Return the [X, Y] coordinate for the center point of the cell that contains the specified text.  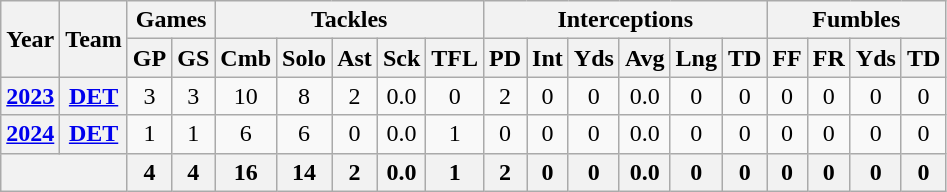
8 [304, 96]
PD [506, 58]
Int [548, 58]
14 [304, 172]
GP [149, 58]
FR [828, 58]
Interceptions [626, 20]
Cmb [246, 58]
16 [246, 172]
Sck [401, 58]
TFL [455, 58]
Lng [696, 58]
Games [170, 20]
Year [30, 39]
10 [246, 96]
2023 [30, 96]
Solo [304, 58]
FF [787, 58]
Fumbles [856, 20]
Ast [355, 58]
GS [194, 58]
Team [94, 39]
Tackles [350, 20]
Avg [644, 58]
2024 [30, 134]
